Return (x, y) of the center of cell containing provided text 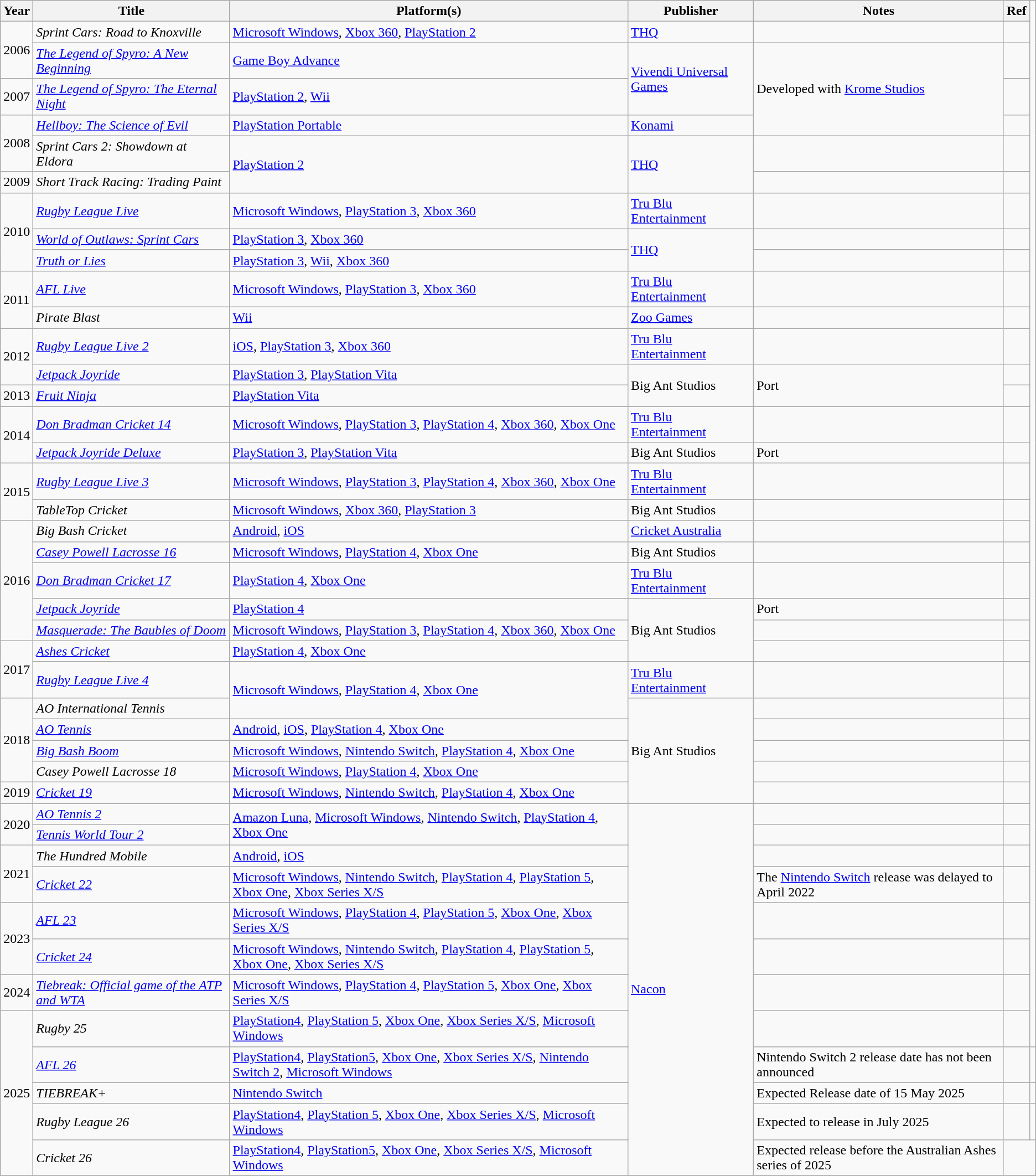
Tiebreak: Official game of the ATP and WTA (132, 992)
TIEBREAK+ (132, 1093)
Jetpack Joyride Deluxe (132, 453)
2013 (17, 396)
Big Bash Boom (132, 750)
Cricket 19 (132, 793)
2011 (17, 299)
2012 (17, 357)
Year (17, 11)
2009 (17, 182)
Cricket 22 (132, 885)
Rugby League Live 4 (132, 680)
2010 (17, 231)
The Nintendo Switch release was delayed to April 2022 (879, 885)
Vivendi Universal Games (691, 79)
AO Tennis 2 (132, 814)
2018 (17, 740)
Cricket 26 (132, 1157)
PlayStation Portable (428, 125)
Short Track Racing: Trading Paint (132, 182)
2025 (17, 1093)
Sprint Cars: Road to Knoxville (132, 32)
Big Bash Cricket (132, 531)
PlayStation4, PlayStation5, Xbox One, Xbox Series X/S, Nintendo Switch 2, Microsoft Windows (428, 1064)
2024 (17, 992)
Rugby League 26 (132, 1122)
Expected release before the Australian Ashes series of 2025 (879, 1157)
Tennis World Tour 2 (132, 835)
2007 (17, 96)
AO Tennis (132, 729)
Hellboy: The Science of Evil (132, 125)
2006 (17, 50)
PlayStation 3, Xbox 360 (428, 239)
Microsoft Windows, Xbox 360, PlayStation 2 (428, 32)
2021 (17, 874)
Developed with Krome Studios (879, 89)
Pirate Blast (132, 317)
2017 (17, 669)
Cricket Australia (691, 531)
Wii (428, 317)
PlayStation 3, Wii, Xbox 360 (428, 260)
2008 (17, 143)
TableTop Cricket (132, 510)
Don Bradman Cricket 14 (132, 424)
2015 (17, 492)
Rugby League Live (132, 210)
Cricket 24 (132, 957)
Title (132, 11)
2016 (17, 580)
2023 (17, 938)
The Legend of Spyro: A New Beginning (132, 61)
World of Outlaws: Sprint Cars (132, 239)
PlayStation 2 (428, 164)
Ref (1016, 11)
Sprint Cars 2: Showdown at Eldora (132, 154)
Notes (879, 11)
Truth or Lies (132, 260)
Nintendo Switch (428, 1093)
PlayStation4, PlayStation5, Xbox One, Xbox Series X/S, Microsoft Windows (428, 1157)
Android, iOS, PlayStation 4, Xbox One (428, 729)
Publisher (691, 11)
Platform(s) (428, 11)
PlayStation 2, Wii (428, 96)
Ashes Cricket (132, 651)
Expected Release date of 15 May 2025 (879, 1093)
AFL Live (132, 289)
Rugby League Live 2 (132, 345)
The Hundred Mobile (132, 856)
Nintendo Switch 2 release date has not been announced (879, 1064)
AFL 23 (132, 920)
AO International Tennis (132, 708)
2019 (17, 793)
2014 (17, 435)
Zoo Games (691, 317)
Konami (691, 125)
Game Boy Advance (428, 61)
PlayStation 4 (428, 609)
Amazon Luna, Microsoft Windows, Nintendo Switch, PlayStation 4, Xbox One (428, 824)
Fruit Ninja (132, 396)
The Legend of Spyro: The Eternal Night (132, 96)
Microsoft Windows, Xbox 360, PlayStation 3 (428, 510)
Masquerade: The Baubles of Doom (132, 630)
Casey Powell Lacrosse 16 (132, 552)
Don Bradman Cricket 17 (132, 580)
Rugby League Live 3 (132, 482)
Expected to release in July 2025 (879, 1122)
Rugby 25 (132, 1029)
Casey Powell Lacrosse 18 (132, 772)
Nacon (691, 990)
AFL 26 (132, 1064)
iOS, PlayStation 3, Xbox 360 (428, 345)
2020 (17, 824)
PlayStation Vita (428, 396)
